Detect which cell encompasses the target text, then output its (X, Y) center coordinate. 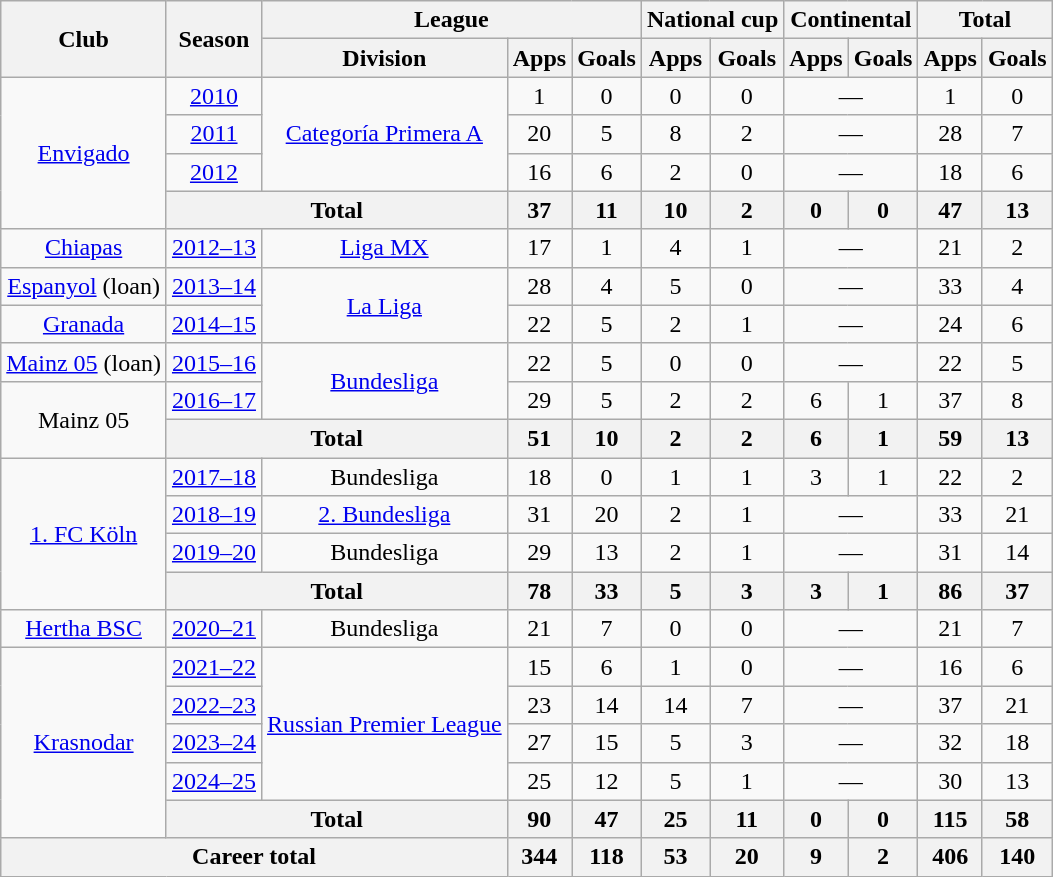
Club (84, 39)
344 (539, 857)
Division (384, 58)
2015–16 (214, 362)
Krasnodar (84, 743)
58 (1017, 819)
78 (539, 591)
12 (607, 781)
24 (950, 324)
Liga MX (384, 248)
Career total (254, 857)
118 (607, 857)
2017–18 (214, 477)
1. FC Köln (84, 534)
Season (214, 39)
23 (539, 705)
2016–17 (214, 400)
National cup (712, 20)
30 (950, 781)
2022–23 (214, 705)
115 (950, 819)
Mainz 05 (loan) (84, 362)
Chiapas (84, 248)
2014–15 (214, 324)
140 (1017, 857)
2019–20 (214, 553)
Granada (84, 324)
2024–25 (214, 781)
2013–14 (214, 286)
27 (539, 743)
2010 (214, 96)
League (451, 20)
2020–21 (214, 629)
Russian Premier League (384, 724)
Envigado (84, 153)
32 (950, 743)
2012–13 (214, 248)
90 (539, 819)
17 (539, 248)
Espanyol (loan) (84, 286)
9 (816, 857)
2011 (214, 134)
59 (950, 438)
Categoría Primera A (384, 134)
La Liga (384, 305)
2021–22 (214, 667)
2018–19 (214, 515)
2023–24 (214, 743)
51 (539, 438)
406 (950, 857)
Hertha BSC (84, 629)
Continental (851, 20)
2. Bundesliga (384, 515)
53 (675, 857)
2012 (214, 172)
Mainz 05 (84, 419)
86 (950, 591)
